For the text-containing cell, return its midpoint in (X, Y) coordinate format. 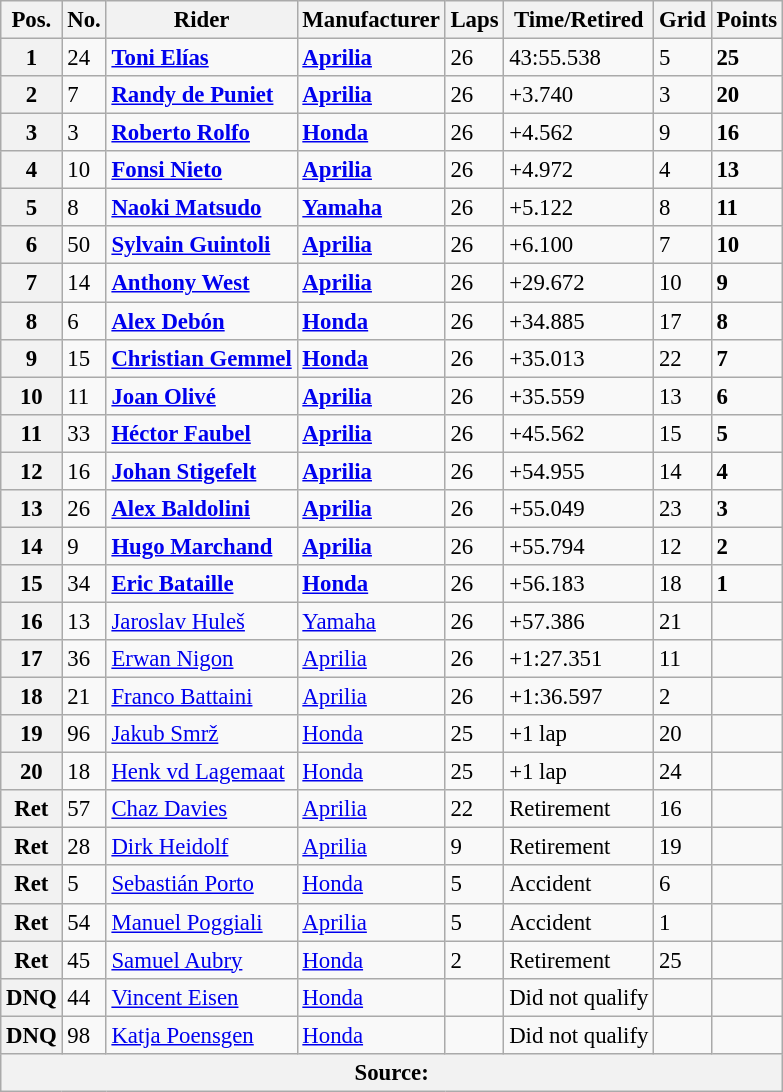
Time/Retired (579, 20)
98 (84, 1035)
No. (84, 20)
Sylvain Guintoli (202, 245)
Héctor Faubel (202, 433)
+34.885 (579, 321)
Fonsi Nieto (202, 170)
Chaz Davies (202, 809)
+55.049 (579, 509)
Jaroslav Huleš (202, 621)
Christian Gemmel (202, 358)
+1:36.597 (579, 697)
Jakub Smrž (202, 734)
Johan Stigefelt (202, 471)
Katja Poensgen (202, 1035)
Rider (202, 20)
Manufacturer (371, 20)
+1:27.351 (579, 659)
Erwan Nigon (202, 659)
44 (84, 997)
+3.740 (579, 95)
+5.122 (579, 208)
Grid (682, 20)
Points (746, 20)
+56.183 (579, 584)
Dirk Heidolf (202, 847)
36 (84, 659)
+57.386 (579, 621)
Sebastián Porto (202, 885)
+55.794 (579, 546)
57 (84, 809)
Alex Debón (202, 321)
+29.672 (579, 283)
28 (84, 847)
+35.559 (579, 396)
Pos. (32, 20)
Alex Baldolini (202, 509)
Hugo Marchand (202, 546)
43:55.538 (579, 58)
23 (682, 509)
+4.562 (579, 133)
Randy de Puniet (202, 95)
Laps (474, 20)
+54.955 (579, 471)
54 (84, 922)
33 (84, 433)
Joan Olivé (202, 396)
Franco Battaini (202, 697)
+6.100 (579, 245)
Source: (392, 1073)
Vincent Eisen (202, 997)
34 (84, 584)
+35.013 (579, 358)
Roberto Rolfo (202, 133)
Henk vd Lagemaat (202, 772)
+45.562 (579, 433)
Manuel Poggiali (202, 922)
Samuel Aubry (202, 960)
Toni Elías (202, 58)
Anthony West (202, 283)
Naoki Matsudo (202, 208)
45 (84, 960)
50 (84, 245)
+4.972 (579, 170)
Eric Bataille (202, 584)
96 (84, 734)
